Extract the (x, y) coordinate from the center of the cell holding the provided text.  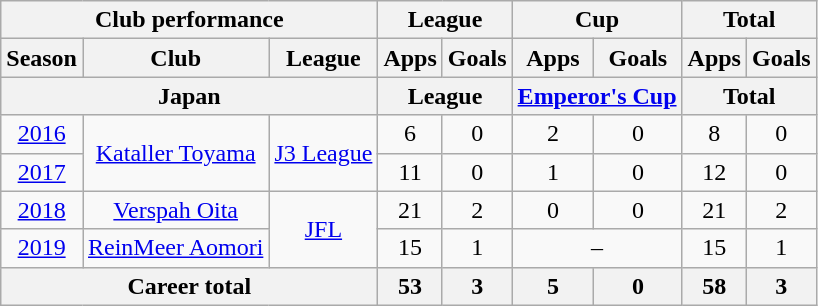
53 (410, 286)
Kataller Toyama (175, 153)
2016 (42, 134)
58 (714, 286)
Verspah Oita (175, 210)
2018 (42, 210)
J3 League (324, 153)
2017 (42, 172)
ReinMeer Aomori (175, 248)
12 (714, 172)
Emperor's Cup (597, 96)
11 (410, 172)
Japan (190, 96)
– (597, 248)
Club performance (190, 20)
Career total (190, 286)
Club (175, 58)
6 (410, 134)
Cup (597, 20)
Season (42, 58)
2019 (42, 248)
JFL (324, 229)
5 (553, 286)
8 (714, 134)
